Determine the [x, y] coordinate at the center of the cell enclosing the given text.  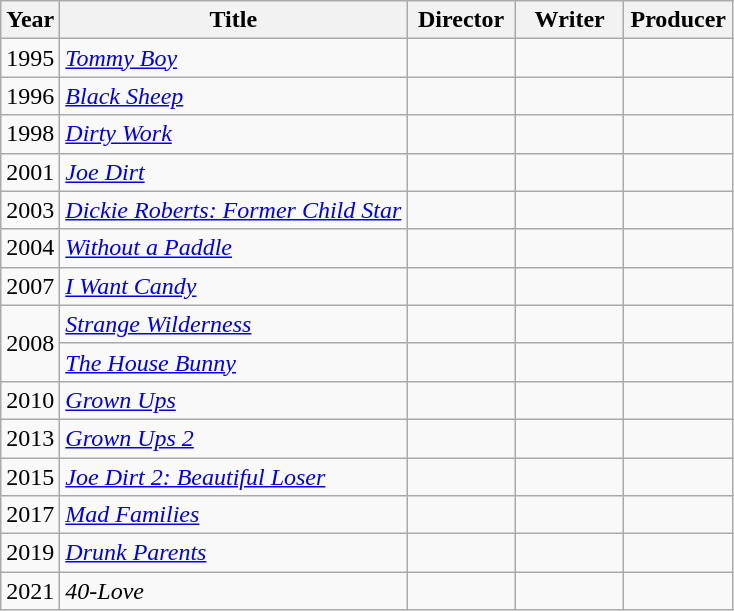
2007 [30, 286]
The House Bunny [234, 362]
Title [234, 20]
2010 [30, 400]
Year [30, 20]
Mad Families [234, 515]
1996 [30, 96]
Grown Ups 2 [234, 438]
Tommy Boy [234, 58]
I Want Candy [234, 286]
2003 [30, 210]
2015 [30, 477]
40-Love [234, 591]
Drunk Parents [234, 553]
2017 [30, 515]
Without a Paddle [234, 248]
Joe Dirt 2: Beautiful Loser [234, 477]
2008 [30, 343]
2021 [30, 591]
Joe Dirt [234, 172]
Dirty Work [234, 134]
Writer [570, 20]
2019 [30, 553]
2004 [30, 248]
2001 [30, 172]
Grown Ups [234, 400]
Black Sheep [234, 96]
Producer [678, 20]
1995 [30, 58]
Strange Wilderness [234, 324]
1998 [30, 134]
Dickie Roberts: Former Child Star [234, 210]
2013 [30, 438]
Director [462, 20]
